Search for the cell housing the specified text and yield its [x, y] center coordinate. 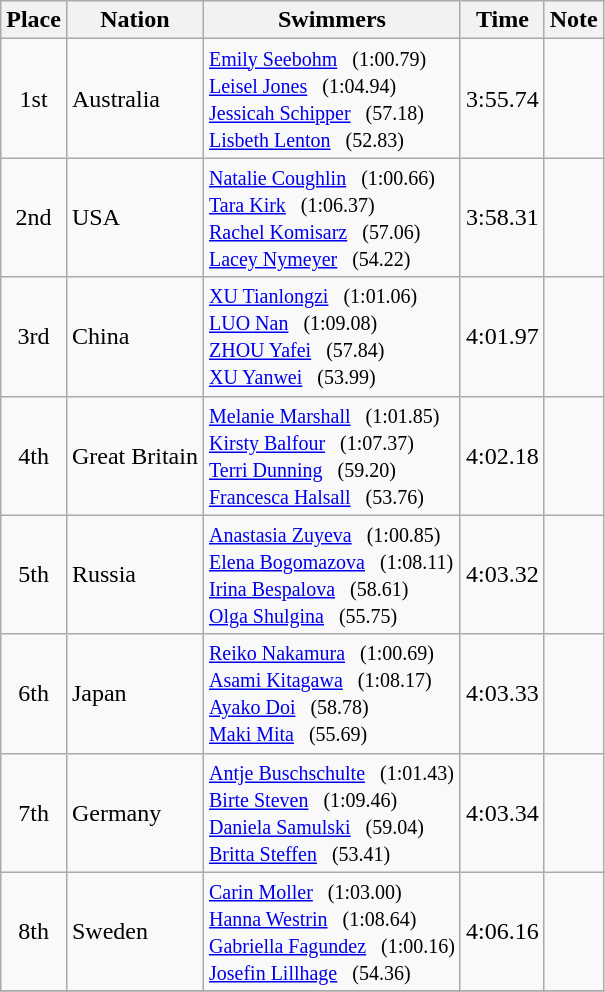
Sweden [134, 932]
4:01.97 [502, 336]
Natalie Coughlin (1:00.66) Tara Kirk (1:06.37) Rachel Komisarz (57.06) Lacey Nymeyer (54.22) [332, 218]
Carin Moller (1:03.00) Hanna Westrin (1:08.64) Gabriella Fagundez (1:00.16) Josefin Lillhage (54.36) [332, 932]
4:03.32 [502, 574]
2nd [34, 218]
3:55.74 [502, 98]
3rd [34, 336]
Swimmers [332, 20]
Nation [134, 20]
Russia [134, 574]
Great Britain [134, 456]
Anastasia Zuyeva (1:00.85) Elena Bogomazova (1:08.11) Irina Bespalova (58.61) Olga Shulgina (55.75) [332, 574]
4:06.16 [502, 932]
Australia [134, 98]
4:03.33 [502, 694]
6th [34, 694]
Emily Seebohm (1:00.79) Leisel Jones (1:04.94) Jessicah Schipper (57.18) Lisbeth Lenton (52.83) [332, 98]
4th [34, 456]
3:58.31 [502, 218]
1st [34, 98]
Place [34, 20]
Japan [134, 694]
5th [34, 574]
8th [34, 932]
USA [134, 218]
Time [502, 20]
XU Tianlongzi (1:01.06) LUO Nan (1:09.08) ZHOU Yafei (57.84) XU Yanwei (53.99) [332, 336]
China [134, 336]
Melanie Marshall (1:01.85) Kirsty Balfour (1:07.37) Terri Dunning (59.20) Francesca Halsall (53.76) [332, 456]
Note [574, 20]
4:03.34 [502, 812]
7th [34, 812]
Reiko Nakamura (1:00.69) Asami Kitagawa (1:08.17) Ayako Doi (58.78) Maki Mita (55.69) [332, 694]
4:02.18 [502, 456]
Antje Buschschulte (1:01.43) Birte Steven (1:09.46) Daniela Samulski (59.04) Britta Steffen (53.41) [332, 812]
Germany [134, 812]
